Return the [X, Y] coordinate for the center point of the cell that contains the specified text.  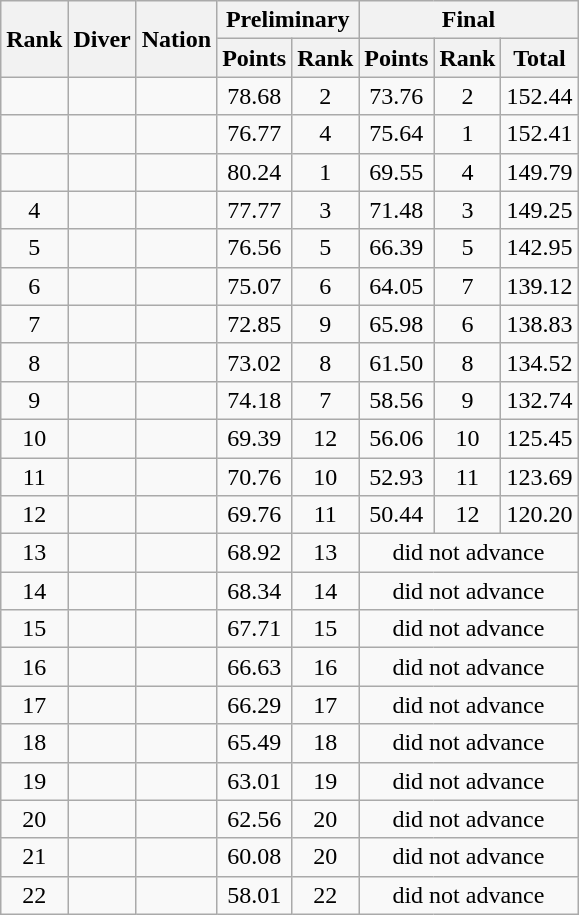
139.12 [540, 286]
120.20 [540, 515]
58.01 [254, 895]
Nation [176, 39]
152.44 [540, 96]
Diver [102, 39]
73.02 [254, 362]
56.06 [396, 438]
125.45 [540, 438]
69.76 [254, 515]
123.69 [540, 477]
61.50 [396, 362]
77.77 [254, 210]
74.18 [254, 400]
66.29 [254, 705]
80.24 [254, 172]
66.63 [254, 667]
65.98 [396, 324]
62.56 [254, 819]
70.76 [254, 477]
76.56 [254, 248]
142.95 [540, 248]
134.52 [540, 362]
149.79 [540, 172]
68.34 [254, 591]
72.85 [254, 324]
Total [540, 58]
68.92 [254, 553]
60.08 [254, 857]
67.71 [254, 629]
71.48 [396, 210]
73.76 [396, 96]
75.64 [396, 134]
69.55 [396, 172]
66.39 [396, 248]
132.74 [540, 400]
63.01 [254, 781]
76.77 [254, 134]
52.93 [396, 477]
Final [468, 20]
50.44 [396, 515]
138.83 [540, 324]
58.56 [396, 400]
Preliminary [288, 20]
69.39 [254, 438]
152.41 [540, 134]
21 [34, 857]
64.05 [396, 286]
149.25 [540, 210]
65.49 [254, 743]
78.68 [254, 96]
75.07 [254, 286]
